Provide the [X, Y] coordinate of the cell's center where the given text is located.  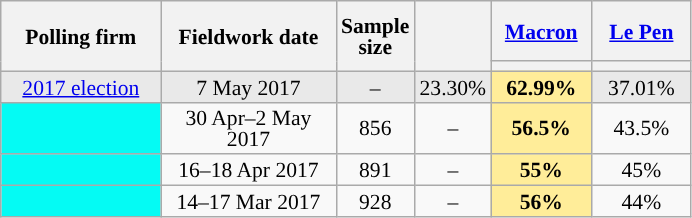
Samplesize [375, 36]
56% [541, 202]
Polling firm [81, 36]
45% [641, 170]
43.5% [641, 128]
23.30% [452, 86]
44% [641, 202]
30 Apr–2 May 2017 [248, 128]
62.99% [541, 86]
856 [375, 128]
7 May 2017 [248, 86]
2017 election [81, 86]
16–18 Apr 2017 [248, 170]
Fieldwork date [248, 36]
Le Pen [641, 31]
37.01% [641, 86]
55% [541, 170]
928 [375, 202]
56.5% [541, 128]
14–17 Mar 2017 [248, 202]
Macron [541, 31]
891 [375, 170]
